Return the [x, y] coordinate for the center point of the cell that contains the specified text.  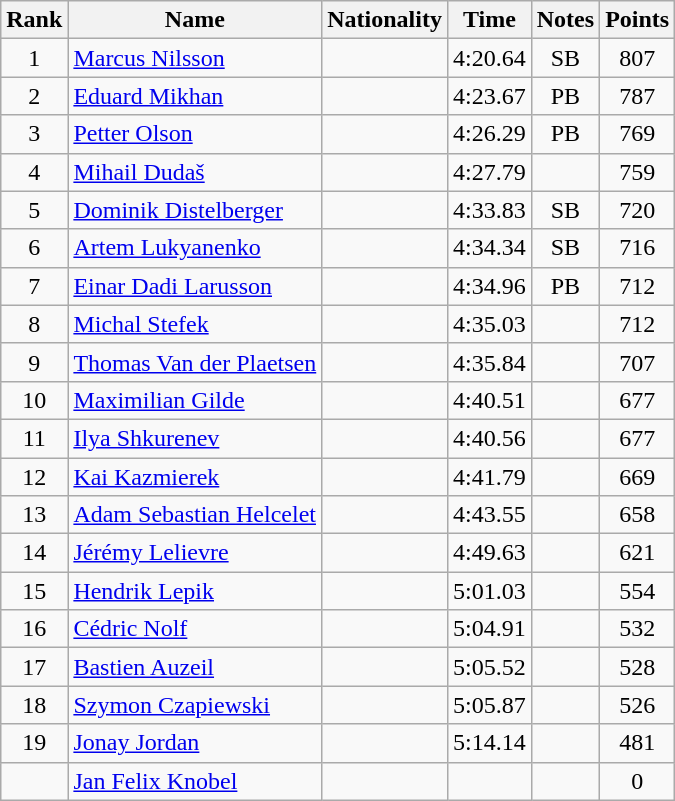
Mihail Dudaš [195, 172]
720 [638, 210]
5 [34, 210]
Jan Felix Knobel [195, 781]
787 [638, 96]
10 [34, 400]
Artem Lukyanenko [195, 248]
Petter Olson [195, 134]
716 [638, 248]
Einar Dadi Larusson [195, 286]
4:20.64 [489, 58]
Adam Sebastian Helcelet [195, 515]
5:05.52 [489, 667]
481 [638, 743]
8 [34, 324]
4:40.51 [489, 400]
4:40.56 [489, 438]
4:41.79 [489, 477]
4:49.63 [489, 553]
Time [489, 20]
4:27.79 [489, 172]
Bastien Auzeil [195, 667]
Rank [34, 20]
13 [34, 515]
4:33.83 [489, 210]
4:34.34 [489, 248]
1 [34, 58]
Cédric Nolf [195, 629]
17 [34, 667]
5:05.87 [489, 705]
0 [638, 781]
18 [34, 705]
532 [638, 629]
759 [638, 172]
3 [34, 134]
19 [34, 743]
Points [638, 20]
Maximilian Gilde [195, 400]
621 [638, 553]
6 [34, 248]
4:23.67 [489, 96]
4:35.84 [489, 362]
5:04.91 [489, 629]
7 [34, 286]
4:43.55 [489, 515]
2 [34, 96]
769 [638, 134]
807 [638, 58]
4:26.29 [489, 134]
Dominik Distelberger [195, 210]
707 [638, 362]
Kai Kazmierek [195, 477]
14 [34, 553]
Thomas Van der Plaetsen [195, 362]
9 [34, 362]
11 [34, 438]
528 [638, 667]
Marcus Nilsson [195, 58]
658 [638, 515]
Ilya Shkurenev [195, 438]
12 [34, 477]
Eduard Mikhan [195, 96]
Jérémy Lelievre [195, 553]
5:14.14 [489, 743]
Name [195, 20]
15 [34, 591]
5:01.03 [489, 591]
4 [34, 172]
Szymon Czapiewski [195, 705]
4:34.96 [489, 286]
Nationality [385, 20]
669 [638, 477]
Hendrik Lepik [195, 591]
16 [34, 629]
Notes [565, 20]
4:35.03 [489, 324]
Jonay Jordan [195, 743]
526 [638, 705]
Michal Stefek [195, 324]
554 [638, 591]
